Output the (X, Y) coordinate of the center of the cell containing the given text.  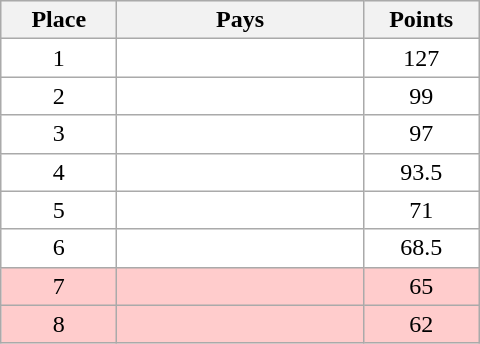
5 (59, 210)
Place (59, 20)
99 (421, 96)
62 (421, 324)
93.5 (421, 172)
6 (59, 248)
65 (421, 286)
97 (421, 134)
1 (59, 58)
4 (59, 172)
127 (421, 58)
7 (59, 286)
Points (421, 20)
8 (59, 324)
3 (59, 134)
Pays (240, 20)
71 (421, 210)
68.5 (421, 248)
2 (59, 96)
